Search for the cell housing the specified text and yield its [x, y] center coordinate. 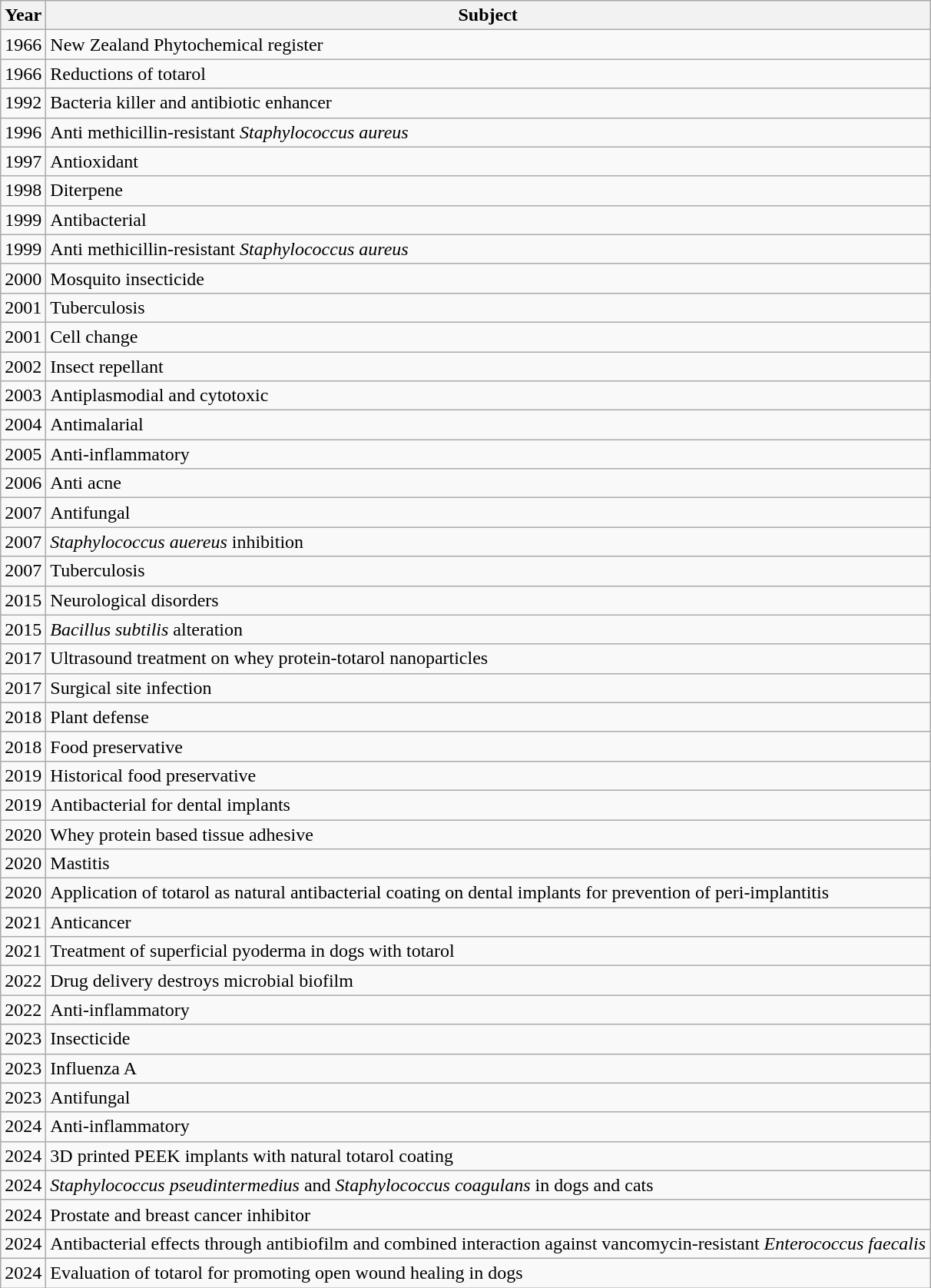
Evaluation of totarol for promoting open wound healing in dogs [489, 1273]
2002 [23, 367]
Surgical site infection [489, 688]
Bacillus subtilis alteration [489, 629]
Neurological disorders [489, 600]
Prostate and breast cancer inhibitor [489, 1214]
Treatment of superficial pyoderma in dogs with totarol [489, 951]
Food preservative [489, 746]
Antibacterial for dental implants [489, 805]
2000 [23, 278]
Antiplasmodial and cytotoxic [489, 396]
Antibacterial [489, 220]
Subject [489, 15]
Insect repellant [489, 367]
Staphylococcus auereus inhibition [489, 542]
1992 [23, 103]
New Zealand Phytochemical register [489, 45]
1996 [23, 132]
1998 [23, 191]
Cell change [489, 337]
2004 [23, 425]
Application of totarol as natural antibacterial coating on dental implants for prevention of peri-implantitis [489, 893]
Drug delivery destroys microbial biofilm [489, 981]
Antimalarial [489, 425]
Year [23, 15]
2003 [23, 396]
Reductions of totarol [489, 74]
Ultrasound treatment on whey protein-totarol nanoparticles [489, 659]
Antioxidant [489, 161]
Mosquito insecticide [489, 278]
Antibacterial effects through antibiofilm and combined interaction against vancomycin-resistant Enterococcus faecalis [489, 1243]
Influenza A [489, 1068]
Diterpene [489, 191]
Mastitis [489, 864]
1997 [23, 161]
Insecticide [489, 1039]
Whey protein based tissue adhesive [489, 834]
Plant defense [489, 717]
3D printed PEEK implants with natural totarol coating [489, 1156]
Anticancer [489, 922]
2005 [23, 454]
Anti acne [489, 483]
Bacteria killer and antibiotic enhancer [489, 103]
Historical food preservative [489, 775]
2006 [23, 483]
Staphylococcus pseudintermedius and Staphylococcus coagulans in dogs and cats [489, 1185]
